Pinpoint the cell where the given text exists, returning its (x, y) midpoint coordinate. 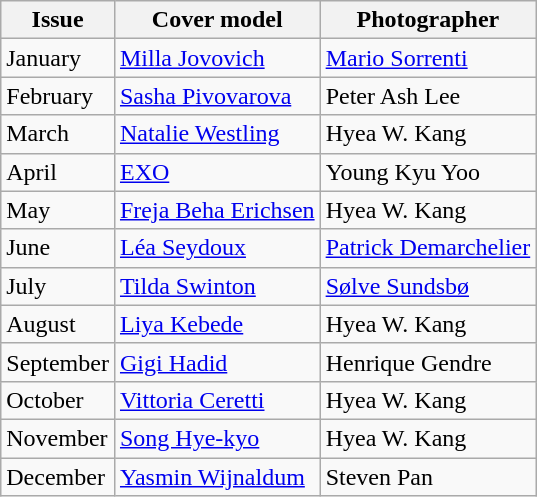
Sasha Pivovarova (217, 96)
Issue (58, 20)
March (58, 134)
Peter Ash Lee (428, 96)
October (58, 400)
Song Hye-kyo (217, 438)
January (58, 58)
Natalie Westling (217, 134)
Cover model (217, 20)
Steven Pan (428, 477)
Gigi Hadid (217, 362)
Young Kyu Yoo (428, 172)
Mario Sorrenti (428, 58)
September (58, 362)
July (58, 286)
August (58, 324)
June (58, 248)
Yasmin Wijnaldum (217, 477)
Freja Beha Erichsen (217, 210)
Patrick Demarchelier (428, 248)
Sølve Sundsbø (428, 286)
Henrique Gendre (428, 362)
April (58, 172)
Liya Kebede (217, 324)
Tilda Swinton (217, 286)
Léa Seydoux (217, 248)
Vittoria Ceretti (217, 400)
Milla Jovovich (217, 58)
February (58, 96)
May (58, 210)
November (58, 438)
EXO (217, 172)
December (58, 477)
Photographer (428, 20)
